Determine the [X, Y] coordinate at the center of the cell enclosing the given text.  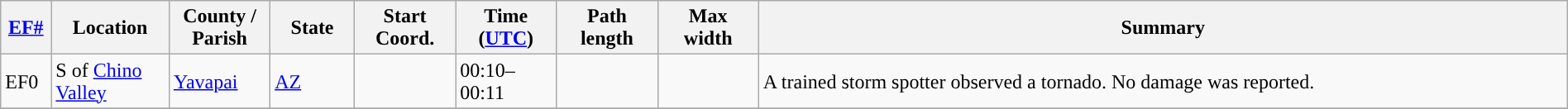
AZ [313, 81]
S of Chino Valley [111, 81]
Max width [708, 28]
State [313, 28]
Yavapai [219, 81]
00:10–00:11 [506, 81]
Location [111, 28]
A trained storm spotter observed a tornado. No damage was reported. [1163, 81]
Start Coord. [404, 28]
Path length [607, 28]
EF# [26, 28]
EF0 [26, 81]
Time (UTC) [506, 28]
County / Parish [219, 28]
Summary [1163, 28]
